For the text-containing cell, return its midpoint in (x, y) coordinate format. 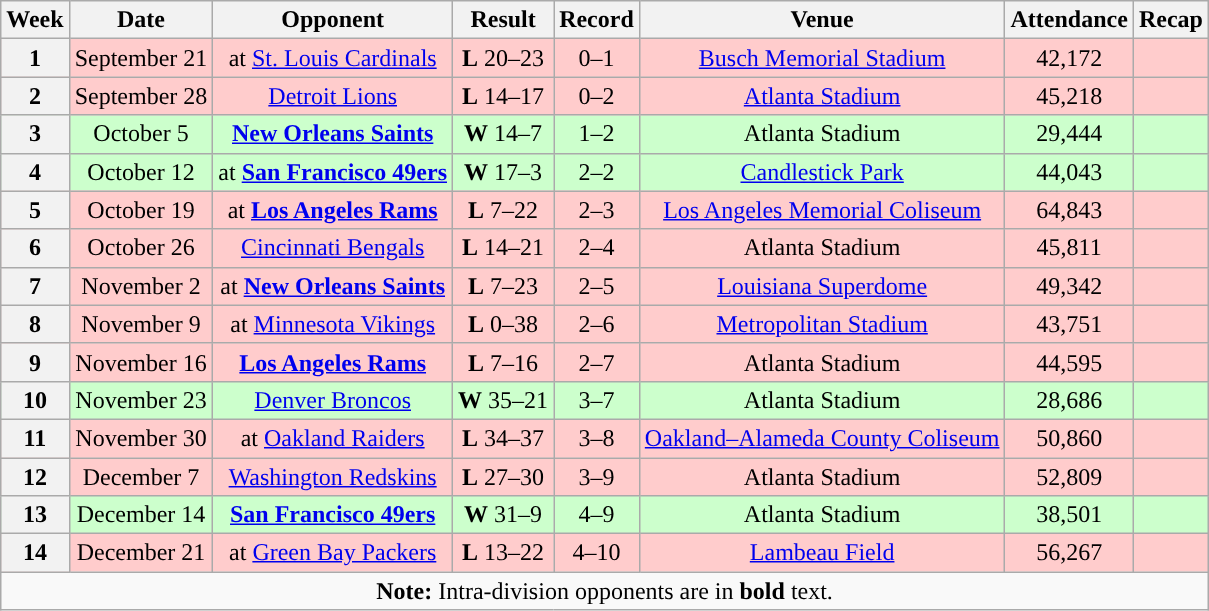
New Orleans Saints (333, 134)
L 7–22 (504, 210)
Louisiana Superdome (822, 286)
8 (35, 324)
Attendance (1069, 20)
at Los Angeles Rams (333, 210)
Date (141, 20)
W 35–21 (504, 400)
44,043 (1069, 172)
L 0–38 (504, 324)
Detroit Lions (333, 96)
Venue (822, 20)
L 34–37 (504, 438)
3–8 (597, 438)
5 (35, 210)
3–9 (597, 477)
Record (597, 20)
at Minnesota Vikings (333, 324)
56,267 (1069, 553)
September 28 (141, 96)
64,843 (1069, 210)
Week (35, 20)
42,172 (1069, 58)
at San Francisco 49ers (333, 172)
W 14–7 (504, 134)
2–7 (597, 362)
2–2 (597, 172)
Denver Broncos (333, 400)
44,595 (1069, 362)
3–7 (597, 400)
at St. Louis Cardinals (333, 58)
0–2 (597, 96)
52,809 (1069, 477)
Washington Redskins (333, 477)
13 (35, 515)
28,686 (1069, 400)
10 (35, 400)
2–4 (597, 248)
4–9 (597, 515)
San Francisco 49ers (333, 515)
12 (35, 477)
2–6 (597, 324)
45,218 (1069, 96)
2–5 (597, 286)
October 5 (141, 134)
L 7–23 (504, 286)
49,342 (1069, 286)
L 7–16 (504, 362)
at Oakland Raiders (333, 438)
14 (35, 553)
Note: Intra-division opponents are in bold text. (605, 591)
Los Angeles Rams (333, 362)
4 (35, 172)
7 (35, 286)
November 9 (141, 324)
Result (504, 20)
11 (35, 438)
1 (35, 58)
W 31–9 (504, 515)
Busch Memorial Stadium (822, 58)
Candlestick Park (822, 172)
43,751 (1069, 324)
Oakland–Alameda County Coliseum (822, 438)
Opponent (333, 20)
38,501 (1069, 515)
November 23 (141, 400)
November 16 (141, 362)
50,860 (1069, 438)
December 21 (141, 553)
2 (35, 96)
L 13–22 (504, 553)
2–3 (597, 210)
Cincinnati Bengals (333, 248)
at New Orleans Saints (333, 286)
Lambeau Field (822, 553)
W 17–3 (504, 172)
L 14–21 (504, 248)
December 14 (141, 515)
Los Angeles Memorial Coliseum (822, 210)
November 2 (141, 286)
December 7 (141, 477)
October 12 (141, 172)
9 (35, 362)
29,444 (1069, 134)
45,811 (1069, 248)
0–1 (597, 58)
November 30 (141, 438)
4–10 (597, 553)
1–2 (597, 134)
at Green Bay Packers (333, 553)
Recap (1170, 20)
Metropolitan Stadium (822, 324)
October 26 (141, 248)
L 27–30 (504, 477)
L 14–17 (504, 96)
3 (35, 134)
6 (35, 248)
September 21 (141, 58)
October 19 (141, 210)
L 20–23 (504, 58)
